Identify which cell holds the provided text, then report its (x, y) central coordinate. 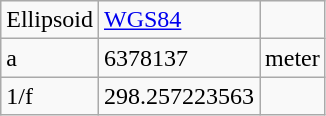
WGS84 (178, 20)
Ellipsoid (50, 20)
6378137 (178, 58)
1/f (50, 96)
298.257223563 (178, 96)
meter (293, 58)
a (50, 58)
